Detect which cell encompasses the target text, then output its (x, y) center coordinate. 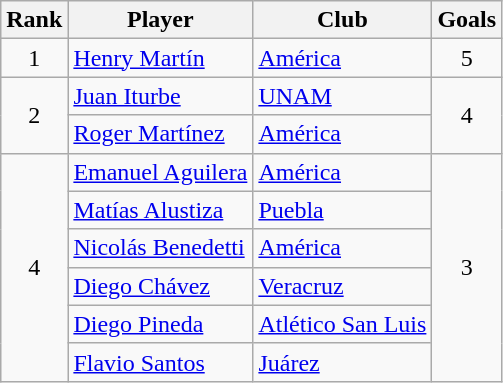
Player (160, 20)
Rank (34, 20)
Goals (467, 20)
Matías Alustiza (160, 210)
Henry Martín (160, 58)
5 (467, 58)
Emanuel Aguilera (160, 172)
UNAM (342, 96)
Juárez (342, 362)
Club (342, 20)
Puebla (342, 210)
Roger Martínez (160, 134)
1 (34, 58)
Diego Pineda (160, 324)
Flavio Santos (160, 362)
Nicolás Benedetti (160, 248)
Diego Chávez (160, 286)
Atlético San Luis (342, 324)
Veracruz (342, 286)
Juan Iturbe (160, 96)
3 (467, 267)
2 (34, 115)
